Extract the [X, Y] coordinate from the center of the cell holding the provided text.  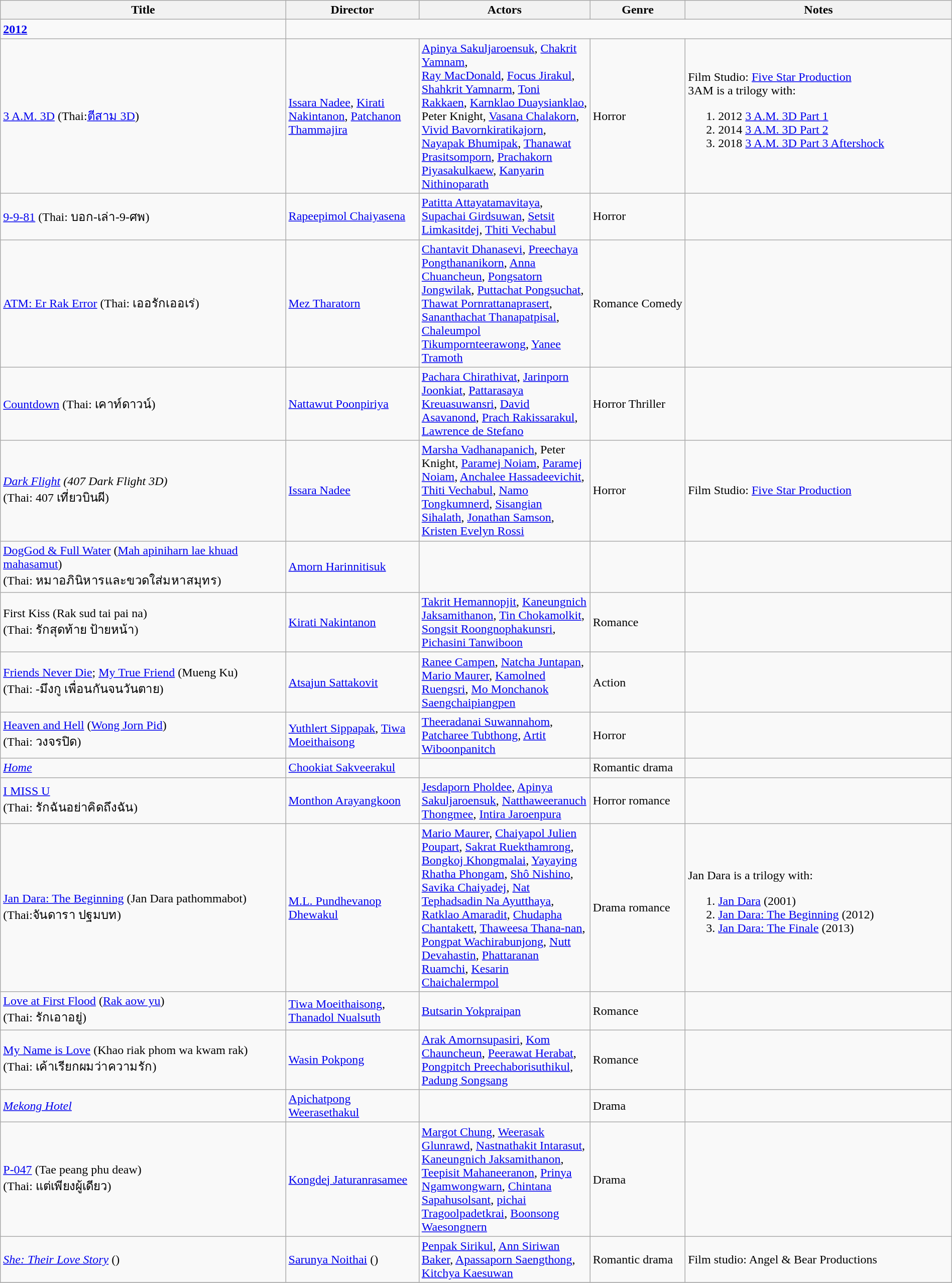
Dark Flight (407 Dark Flight 3D)(Thai: 407 เที่ยวบินผี) [143, 491]
Ranee Campen, Natcha Juntapan, Mario Maurer, Kamolned Ruengsri, Mo Monchanok Saengchaipiangpen [504, 682]
Monthon Arayangkoon [352, 800]
Friends Never Die; My True Friend (Mueng Ku)(Thai: -มึงกู เพื่อนกันจนวันตาย) [143, 682]
ATM: Er Rak Error (Thai: เออรักเออเร่) [143, 303]
Horror Thriller [638, 404]
Amorn Harinnitisuk [352, 566]
She: Their Love Story () [143, 1259]
Yuthlert Sippapak, Tiwa Moeithaisong [352, 735]
Patitta Attayatamavitaya, Supachai Girdsuwan, Setsit Limkasitdej, Thiti Vechabul [504, 216]
Chookiat Sakveerakul [352, 768]
Jan Dara is a trilogy with:Jan Dara (2001)Jan Dara: The Beginning (2012)Jan Dara: The Finale (2013) [818, 908]
9-9-81 (Thai: บอก-เล่า-9-ศพ) [143, 216]
Sarunya Noithai () [352, 1259]
Issara Nadee, Kirati Nakintanon, Patchanon Thammajira [352, 116]
Rapeepimol Chaiyasena [352, 216]
Film Studio: Five Star Production3AM is a trilogy with:2012 3 A.M. 3D Part 12014 3 A.M. 3D Part 22018 3 A.M. 3D Part 3 Aftershock [818, 116]
Kongdej Jaturanrasamee [352, 1179]
Issara Nadee [352, 491]
My Name is Love (Khao riak phom wa kwam rak)(Thai: เค้าเรียกผมว่าความรัก) [143, 1060]
First Kiss (Rak sud tai pai na)(Thai: รักสุดท้าย ป้ายหน้า) [143, 623]
Notes [818, 10]
Jesdaporn Pholdee, Apinya Sakuljaroensuk, Natthaweeranuch Thongmee, Intira Jaroenpura [504, 800]
Takrit Hemannopjit, Kaneungnich Jaksamithanon, Tin Chokamolkit, Songsit Roongnophakunsri, Pichasini Tanwiboon [504, 623]
Mez Tharatorn [352, 303]
Tiwa Moeithaisong, Thanadol Nualsuth [352, 1011]
Butsarin Yokpraipan [504, 1011]
2012 [143, 29]
I MISS U(Thai: รักฉันอย่าคิดถึงฉัน) [143, 800]
Mekong Hotel [143, 1106]
3 A.M. 3D (Thai:ตีสาม 3D) [143, 116]
Film studio: Angel & Bear Productions [818, 1259]
Theeradanai Suwannahom, Patcharee Tubthong, Artit Wiboonpanitch [504, 735]
Home [143, 768]
Romance Comedy [638, 303]
Action [638, 682]
Kirati Nakintanon [352, 623]
Drama romance [638, 908]
Nattawut Poonpiriya [352, 404]
Wasin Pokpong [352, 1060]
Apichatpong Weerasethakul [352, 1106]
Horror romance [638, 800]
Director [352, 10]
P-047 (Tae peang phu deaw)(Thai: แต่เพียงผู้เดียว) [143, 1179]
Genre [638, 10]
Atsajun Sattakovit [352, 682]
DogGod & Full Water (Mah apiniharn lae khuad mahasamut)(Thai: หมาอภินิหารและขวดใส่มหาสมุทร) [143, 566]
Title [143, 10]
Heaven and Hell (Wong Jorn Pid)(Thai: วงจรปิด) [143, 735]
Countdown (Thai: เคาท์ดาวน์) [143, 404]
Pachara Chirathivat, Jarinporn Joonkiat, Pattarasaya Kreuasuwansri, David Asavanond, Prach Rakissarakul, Lawrence de Stefano [504, 404]
M.L. Pundhevanop Dhewakul [352, 908]
Love at First Flood (Rak aow yu)(Thai: รักเอาอยู่) [143, 1011]
Film Studio: Five Star Production [818, 491]
Arak Amornsupasiri, Kom Chauncheun, Peerawat Herabat, Pongpitch Preechaborisuthikul, Padung Songsang [504, 1060]
Actors [504, 10]
Jan Dara: The Beginning (Jan Dara pathommabot)(Thai:จันดารา ปฐมบท) [143, 908]
Penpak Sirikul, Ann Siriwan Baker, Apassaporn Saengthong, Kitchya Kaesuwan [504, 1259]
